Return the [x, y] coordinate for the center point of the cell that contains the specified text.  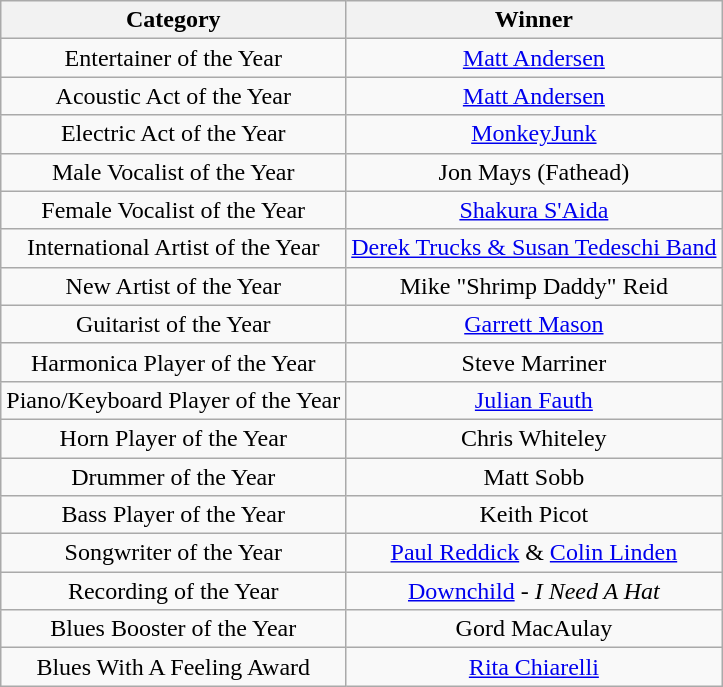
Drummer of the Year [174, 477]
New Artist of the Year [174, 286]
Recording of the Year [174, 591]
Piano/Keyboard Player of the Year [174, 400]
Songwriter of the Year [174, 553]
Acoustic Act of the Year [174, 96]
Electric Act of the Year [174, 134]
Guitarist of the Year [174, 324]
Jon Mays (Fathead) [534, 172]
Entertainer of the Year [174, 58]
Chris Whiteley [534, 438]
Blues Booster of the Year [174, 629]
Downchild - I Need A Hat [534, 591]
Category [174, 20]
Derek Trucks & Susan Tedeschi Band [534, 248]
Bass Player of the Year [174, 515]
Julian Fauth [534, 400]
Male Vocalist of the Year [174, 172]
International Artist of the Year [174, 248]
Steve Marriner [534, 362]
Shakura S'Aida [534, 210]
Harmonica Player of the Year [174, 362]
Horn Player of the Year [174, 438]
Paul Reddick & Colin Linden [534, 553]
Winner [534, 20]
Female Vocalist of the Year [174, 210]
Rita Chiarelli [534, 667]
MonkeyJunk [534, 134]
Gord MacAulay [534, 629]
Mike "Shrimp Daddy" Reid [534, 286]
Blues With A Feeling Award [174, 667]
Keith Picot [534, 515]
Garrett Mason [534, 324]
Matt Sobb [534, 477]
